For the text-containing cell, return its midpoint in (x, y) coordinate format. 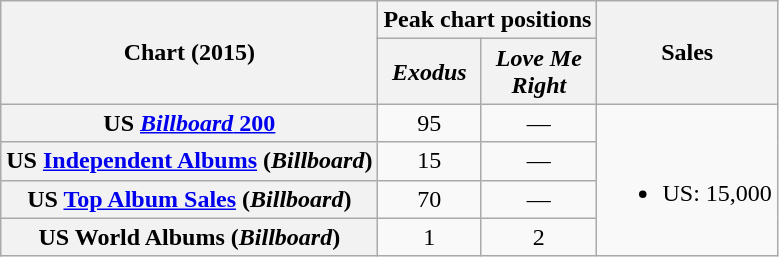
15 (430, 161)
Exodus (430, 72)
US: 15,000 (687, 180)
US Billboard 200 (190, 123)
1 (430, 237)
Sales (687, 52)
US Independent Albums (Billboard) (190, 161)
US Top Album Sales (Billboard) (190, 199)
US World Albums (Billboard) (190, 237)
Peak chart positions (488, 20)
Love MeRight (539, 72)
70 (430, 199)
2 (539, 237)
Chart (2015) (190, 52)
95 (430, 123)
